Provide the (X, Y) coordinate of the cell's center where the given text is located.  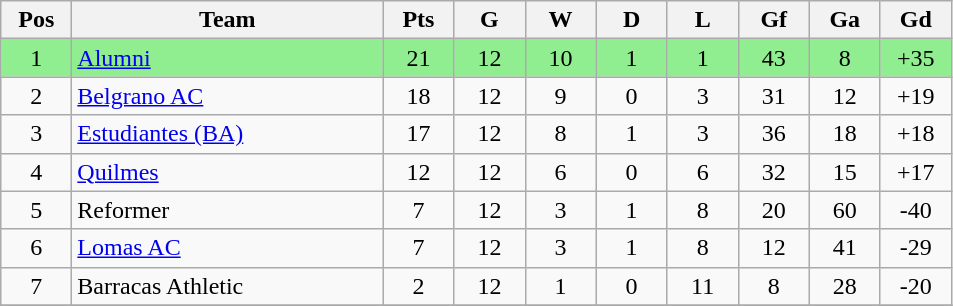
32 (774, 172)
Pos (36, 20)
28 (844, 286)
Barracas Athletic (228, 286)
36 (774, 134)
Gf (774, 20)
-29 (916, 248)
+35 (916, 58)
-20 (916, 286)
G (490, 20)
-40 (916, 210)
Estudiantes (BA) (228, 134)
60 (844, 210)
11 (702, 286)
Gd (916, 20)
5 (36, 210)
Reformer (228, 210)
15 (844, 172)
21 (418, 58)
Alumni (228, 58)
9 (560, 96)
W (560, 20)
Team (228, 20)
4 (36, 172)
31 (774, 96)
Pts (418, 20)
Lomas AC (228, 248)
41 (844, 248)
+18 (916, 134)
20 (774, 210)
17 (418, 134)
+19 (916, 96)
43 (774, 58)
L (702, 20)
+17 (916, 172)
Quilmes (228, 172)
D (632, 20)
Ga (844, 20)
Belgrano AC (228, 96)
10 (560, 58)
